Identify which cell holds the provided text, then report its (x, y) central coordinate. 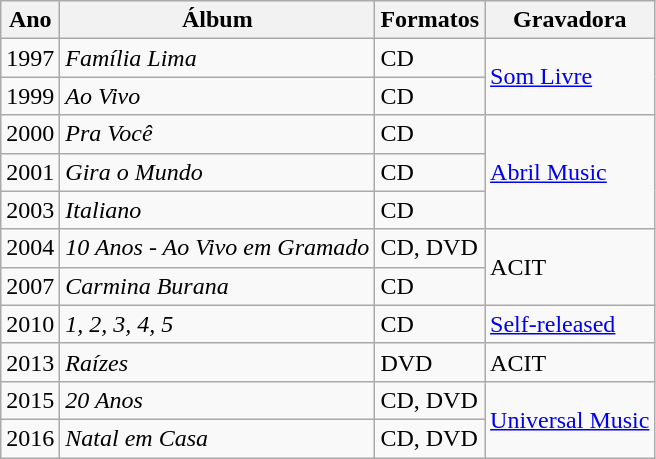
DVD (430, 362)
2001 (30, 172)
Natal em Casa (218, 438)
Carmina Burana (218, 286)
Gira o Mundo (218, 172)
1999 (30, 96)
1, 2, 3, 4, 5 (218, 324)
20 Anos (218, 400)
Formatos (430, 20)
Raízes (218, 362)
1997 (30, 58)
Som Livre (570, 77)
Gravadora (570, 20)
Italiano (218, 210)
Universal Music (570, 419)
2015 (30, 400)
Abril Music (570, 172)
10 Anos - Ao Vivo em Gramado (218, 248)
Self-released (570, 324)
2013 (30, 362)
Família Lima (218, 58)
2010 (30, 324)
Pra Você (218, 134)
Ao Vivo (218, 96)
Álbum (218, 20)
Ano (30, 20)
2000 (30, 134)
2016 (30, 438)
2004 (30, 248)
2003 (30, 210)
2007 (30, 286)
